Determine the (X, Y) coordinate at the center of the cell enclosing the given text.  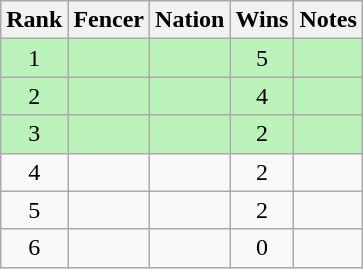
Rank (34, 20)
0 (262, 248)
1 (34, 58)
Wins (262, 20)
Notes (328, 20)
Nation (190, 20)
6 (34, 248)
3 (34, 134)
Fencer (109, 20)
